Capture the cell that displays the provided text and extract its [X, Y] central coordinate. 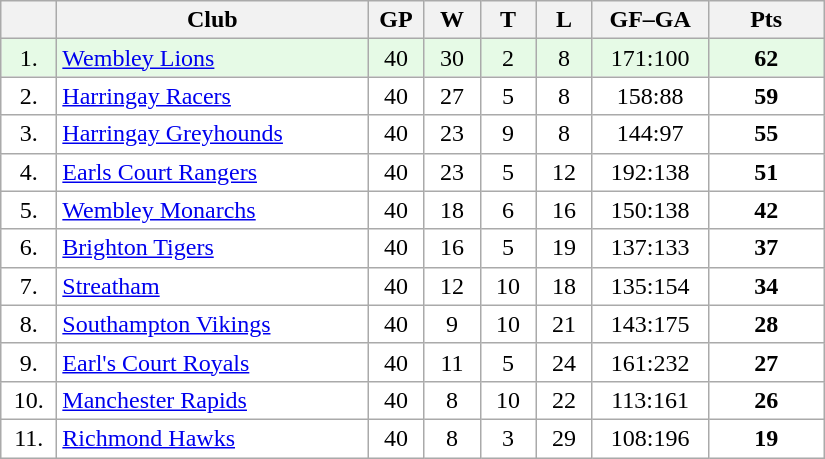
Pts [766, 20]
8. [29, 324]
Richmond Hawks [212, 438]
Streatham [212, 286]
Wembley Lions [212, 58]
7. [29, 286]
3. [29, 134]
161:232 [650, 362]
192:138 [650, 172]
Manchester Rapids [212, 400]
28 [766, 324]
62 [766, 58]
GF–GA [650, 20]
Earl's Court Royals [212, 362]
W [452, 20]
150:138 [650, 210]
42 [766, 210]
158:88 [650, 96]
135:154 [650, 286]
22 [564, 400]
6. [29, 248]
21 [564, 324]
9. [29, 362]
37 [766, 248]
171:100 [650, 58]
2. [29, 96]
Club [212, 20]
59 [766, 96]
5. [29, 210]
Earls Court Rangers [212, 172]
6 [508, 210]
T [508, 20]
11. [29, 438]
3 [508, 438]
2 [508, 58]
137:133 [650, 248]
24 [564, 362]
11 [452, 362]
113:161 [650, 400]
143:175 [650, 324]
Brighton Tigers [212, 248]
29 [564, 438]
Wembley Monarchs [212, 210]
144:97 [650, 134]
1. [29, 58]
GP [396, 20]
L [564, 20]
Southampton Vikings [212, 324]
55 [766, 134]
51 [766, 172]
10. [29, 400]
Harringay Greyhounds [212, 134]
26 [766, 400]
108:196 [650, 438]
Harringay Racers [212, 96]
4. [29, 172]
30 [452, 58]
34 [766, 286]
